Scan for the cell matching the given text and deliver its [x, y] coordinate at center. 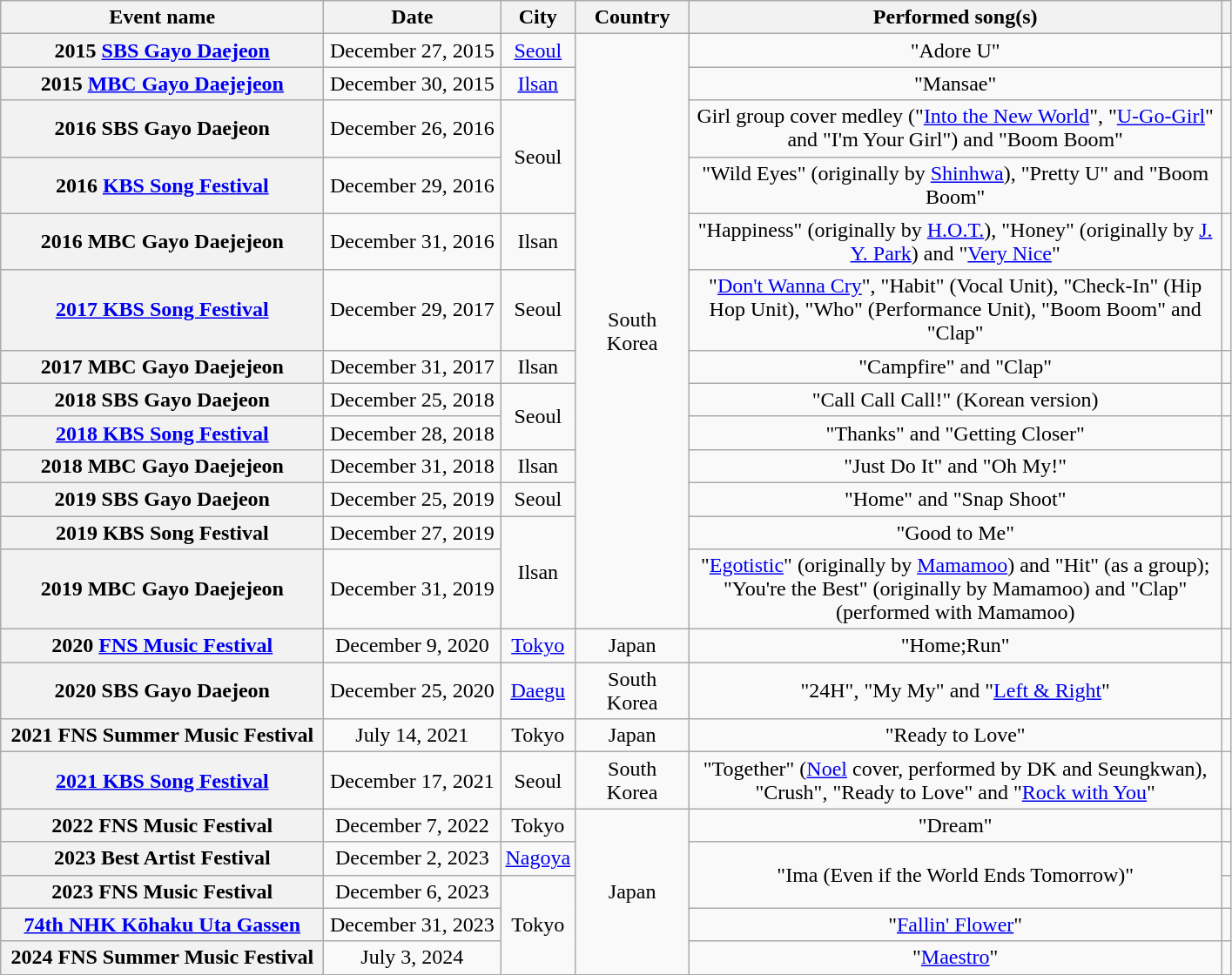
December 31, 2017 [413, 366]
2018 KBS Song Festival [162, 433]
December 9, 2020 [413, 646]
December 25, 2020 [413, 691]
December 27, 2015 [413, 50]
2018 SBS Gayo Daejeon [162, 400]
"Ima (Even if the World Ends Tomorrow)" [956, 875]
"24H", "My My" and "Left & Right" [956, 691]
"Dream" [956, 825]
2023 Best Artist Festival [162, 858]
"Adore U" [956, 50]
"Thanks" and "Getting Closer" [956, 433]
2024 FNS Summer Music Festival [162, 958]
Performed song(s) [956, 17]
"Mansae" [956, 84]
December 25, 2019 [413, 499]
2016 KBS Song Festival [162, 185]
"Just Do It" and "Oh My!" [956, 466]
July 3, 2024 [413, 958]
2021 KBS Song Festival [162, 780]
December 31, 2018 [413, 466]
2019 KBS Song Festival [162, 532]
"Good to Me" [956, 532]
December 26, 2016 [413, 129]
December 2, 2023 [413, 858]
2020 SBS Gayo Daejeon [162, 691]
December 27, 2019 [413, 532]
2017 KBS Song Festival [162, 310]
2017 MBC Gayo Daejejeon [162, 366]
December 31, 2023 [413, 925]
December 30, 2015 [413, 84]
"Campfire" and "Clap" [956, 366]
Country [632, 17]
City [538, 17]
2015 MBC Gayo Daejejeon [162, 84]
2022 FNS Music Festival [162, 825]
December 29, 2017 [413, 310]
December 28, 2018 [413, 433]
Nagoya [538, 858]
"Ready to Love" [956, 736]
December 6, 2023 [413, 891]
"Home;Run" [956, 646]
"Maestro" [956, 958]
2015 SBS Gayo Daejeon [162, 50]
2019 MBC Gayo Daejejeon [162, 589]
"Fallin' Flower" [956, 925]
2016 MBC Gayo Daejejeon [162, 242]
"Happiness" (originally by H.O.T.), "Honey" (originally by J. Y. Park) and "Very Nice" [956, 242]
December 31, 2019 [413, 589]
Event name [162, 17]
December 25, 2018 [413, 400]
Daegu [538, 691]
December 29, 2016 [413, 185]
2016 SBS Gayo Daejeon [162, 129]
"Together" (Noel cover, performed by DK and Seungkwan), "Crush", "Ready to Love" and "Rock with You" [956, 780]
December 31, 2016 [413, 242]
2020 FNS Music Festival [162, 646]
2018 MBC Gayo Daejejeon [162, 466]
"Home" and "Snap Shoot" [956, 499]
"Don't Wanna Cry", "Habit" (Vocal Unit), "Check-In" (Hip Hop Unit), "Who" (Performance Unit), "Boom Boom" and "Clap" [956, 310]
Date [413, 17]
December 7, 2022 [413, 825]
"Wild Eyes" (originally by Shinhwa), "Pretty U" and "Boom Boom" [956, 185]
2021 FNS Summer Music Festival [162, 736]
"Call Call Call!" (Korean version) [956, 400]
December 17, 2021 [413, 780]
2023 FNS Music Festival [162, 891]
"Egotistic" (originally by Mamamoo) and "Hit" (as a group); "You're the Best" (originally by Mamamoo) and "Clap" (performed with Mamamoo) [956, 589]
2019 SBS Gayo Daejeon [162, 499]
July 14, 2021 [413, 736]
Girl group cover medley ("Into the New World", "U-Go-Girl" and "I'm Your Girl") and "Boom Boom" [956, 129]
74th NHK Kōhaku Uta Gassen [162, 925]
